Search for the cell housing the specified text and yield its [X, Y] center coordinate. 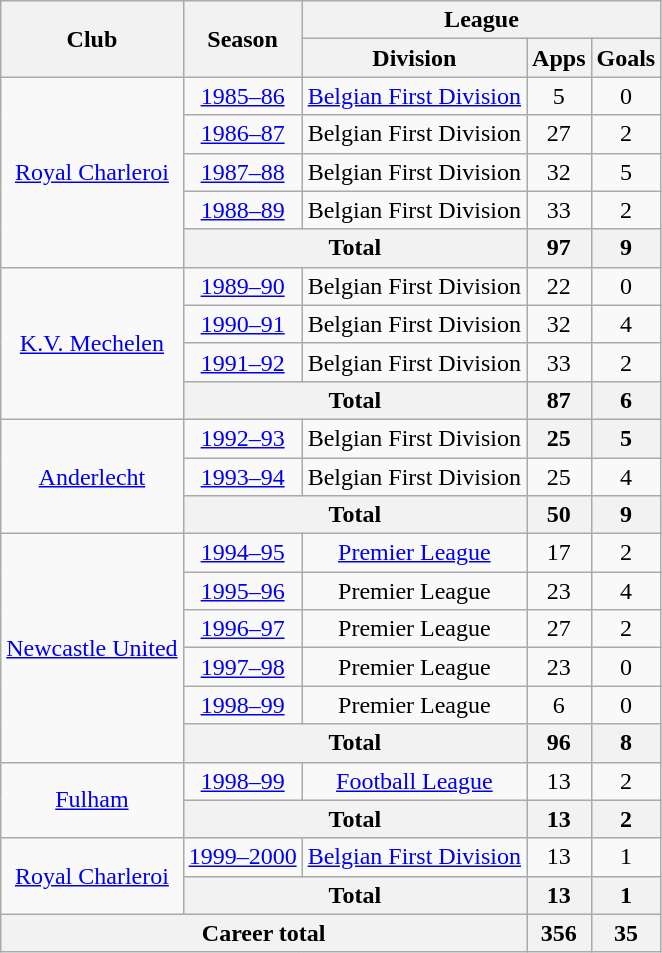
Newcastle United [92, 648]
50 [559, 515]
Anderlecht [92, 476]
1989–90 [242, 286]
1985–86 [242, 96]
Fulham [92, 800]
Goals [626, 58]
Division [414, 58]
1997–98 [242, 667]
Career total [264, 933]
League [482, 20]
1992–93 [242, 438]
Season [242, 39]
8 [626, 743]
1991–92 [242, 362]
87 [559, 400]
1988–89 [242, 210]
1994–95 [242, 553]
22 [559, 286]
1996–97 [242, 629]
1990–91 [242, 324]
1987–88 [242, 172]
96 [559, 743]
35 [626, 933]
1995–96 [242, 591]
Apps [559, 58]
1993–94 [242, 477]
1999–2000 [242, 857]
356 [559, 933]
97 [559, 248]
Football League [414, 781]
17 [559, 553]
K.V. Mechelen [92, 343]
Club [92, 39]
1986–87 [242, 134]
